Find where the given text appears and provide that cell's center as (x, y) coordinate. 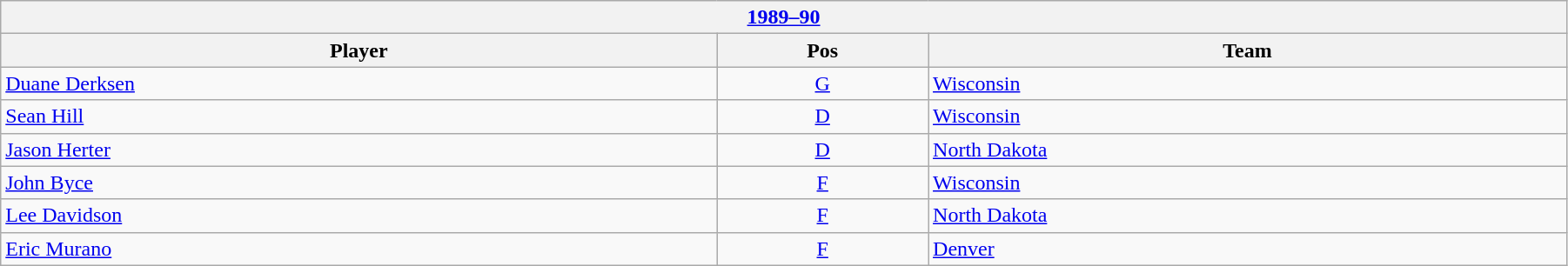
Eric Murano (358, 249)
Denver (1248, 249)
1989–90 (784, 17)
John Byce (358, 183)
Pos (823, 50)
Sean Hill (358, 116)
Team (1248, 50)
Lee Davidson (358, 216)
Player (358, 50)
Jason Herter (358, 150)
G (823, 83)
Duane Derksen (358, 83)
